Output the (x, y) coordinate of the center of the cell containing the given text.  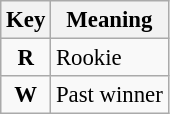
W (26, 95)
R (26, 58)
Rookie (110, 58)
Meaning (110, 20)
Past winner (110, 95)
Key (26, 20)
